Pinpoint the cell where the given text exists, returning its [x, y] midpoint coordinate. 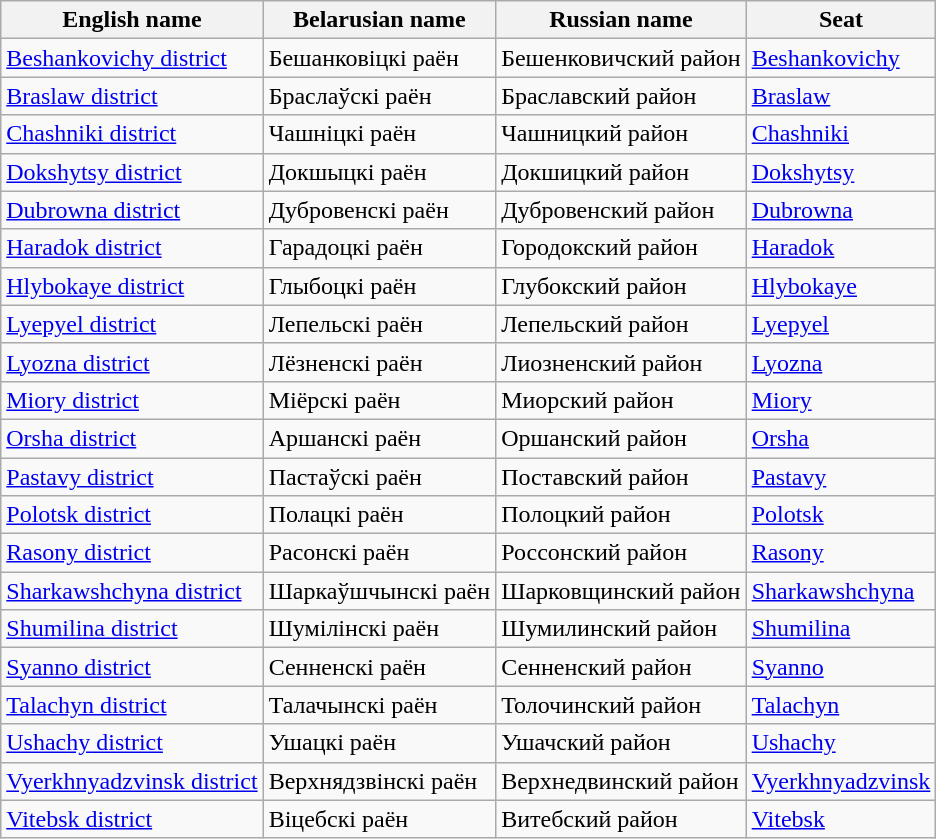
Vyerkhnyadzvinsk district [132, 781]
Верхнедвинский район [621, 781]
Шумілінскі раён [380, 629]
Vitebsk district [132, 819]
Dokshytsy district [132, 172]
Шумилинский район [621, 629]
Оршанский район [621, 438]
Браславский район [621, 96]
Гарадоцкі раён [380, 248]
Лёзненскі раён [380, 362]
Polotsk district [132, 515]
Шаркаўшчынскі раён [380, 591]
Miory district [132, 400]
Shumilina [841, 629]
Dokshytsy [841, 172]
Pastavy district [132, 477]
Lyozna district [132, 362]
Shumilina district [132, 629]
Расонскі раён [380, 553]
Толочинский район [621, 705]
Лепельский район [621, 324]
Lyozna [841, 362]
Sharkawshchyna district [132, 591]
Hlybokaye [841, 286]
Pastavy [841, 477]
Віцебскі раён [380, 819]
Syanno [841, 667]
Talachyn district [132, 705]
Поставский район [621, 477]
Бешанковіцкі раён [380, 58]
Orsha [841, 438]
Городокский район [621, 248]
Dubrowna district [132, 210]
Orsha district [132, 438]
Sharkawshchyna [841, 591]
Сенненскі раён [380, 667]
Miory [841, 400]
Vyerkhnyadzvinsk [841, 781]
Полацкі раён [380, 515]
Ushachy [841, 743]
Braslaw [841, 96]
Міёрскі раён [380, 400]
Ушацкі раён [380, 743]
Верхнядзвінскі раён [380, 781]
Пастаўскі раён [380, 477]
Докшицкий район [621, 172]
Vitebsk [841, 819]
Lyepyel district [132, 324]
Шарковщинский район [621, 591]
Haradok district [132, 248]
Лепельскі раён [380, 324]
Лиозненский район [621, 362]
Beshankovichy district [132, 58]
Витебский район [621, 819]
Ушачский район [621, 743]
Ushachy district [132, 743]
Миорский район [621, 400]
Дубровенскі раён [380, 210]
Hlybokaye district [132, 286]
Russian name [621, 20]
Глубокский район [621, 286]
Seat [841, 20]
Россонский район [621, 553]
Талачынскі раён [380, 705]
Dubrowna [841, 210]
Чашницкий район [621, 134]
Сенненский район [621, 667]
Polotsk [841, 515]
Полоцкий район [621, 515]
Браслаўскі раён [380, 96]
Chashniki district [132, 134]
English name [132, 20]
Haradok [841, 248]
Chashniki [841, 134]
Чашніцкі раён [380, 134]
Аршанскі раён [380, 438]
Глыбоцкі раён [380, 286]
Syanno district [132, 667]
Belarusian name [380, 20]
Докшыцкі раён [380, 172]
Rasony district [132, 553]
Lyepyel [841, 324]
Talachyn [841, 705]
Beshankovichy [841, 58]
Дубровенский район [621, 210]
Rasony [841, 553]
Бешенковичский район [621, 58]
Braslaw district [132, 96]
